Extract the (x, y) coordinate from the center of the cell holding the provided text.  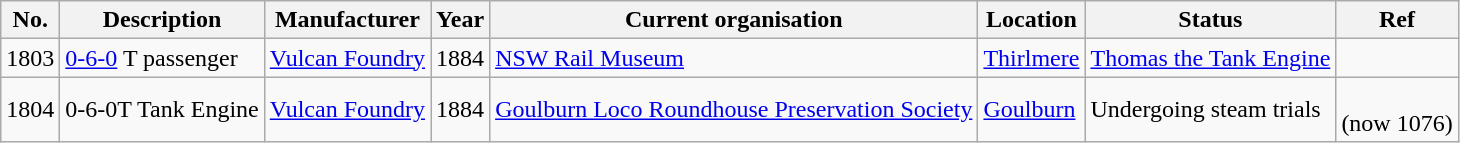
1803 (30, 58)
Goulburn (1032, 110)
Manufacturer (347, 20)
Description (162, 20)
Current organisation (734, 20)
Ref (1397, 20)
(now 1076) (1397, 110)
Year (460, 20)
No. (30, 20)
Location (1032, 20)
Status (1210, 20)
Thirlmere (1032, 58)
0-6-0T Tank Engine (162, 110)
NSW Rail Museum (734, 58)
1804 (30, 110)
Undergoing steam trials (1210, 110)
0-6-0 T passenger (162, 58)
Thomas the Tank Engine (1210, 58)
Goulburn Loco Roundhouse Preservation Society (734, 110)
